Output the [x, y] coordinate of the center of the cell containing the given text.  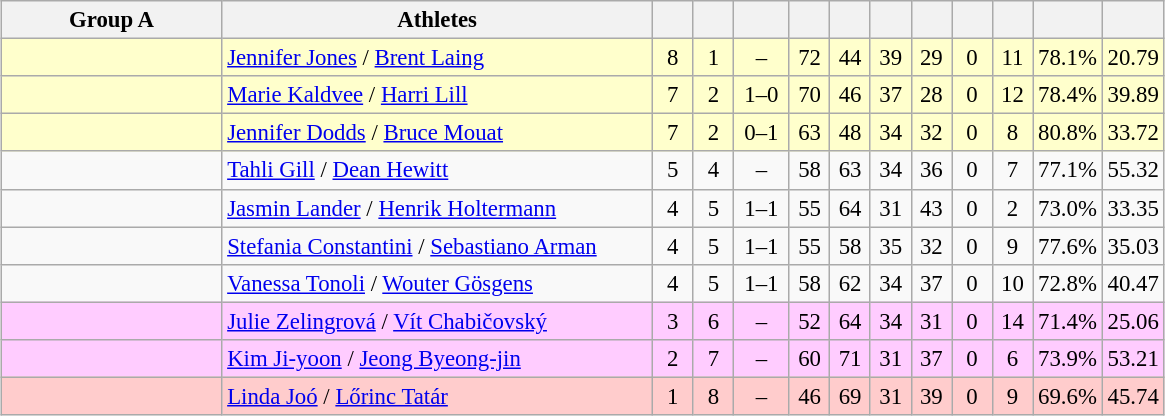
77.1% [1068, 170]
71 [850, 358]
14 [1012, 321]
73.0% [1068, 208]
72.8% [1068, 283]
60 [810, 358]
77.6% [1068, 246]
0–1 [762, 133]
39.89 [1133, 95]
73.9% [1068, 358]
28 [932, 95]
69 [850, 396]
Jennifer Jones / Brent Laing [438, 58]
1–0 [762, 95]
62 [850, 283]
48 [850, 133]
33.35 [1133, 208]
25.06 [1133, 321]
Jennifer Dodds / Bruce Mouat [438, 133]
3 [672, 321]
44 [850, 58]
52 [810, 321]
29 [932, 58]
80.8% [1068, 133]
70 [810, 95]
10 [1012, 283]
Jasmin Lander / Henrik Holtermann [438, 208]
36 [932, 170]
Tahli Gill / Dean Hewitt [438, 170]
55.32 [1133, 170]
20.79 [1133, 58]
33.72 [1133, 133]
Kim Ji-yoon / Jeong Byeong-jin [438, 358]
72 [810, 58]
71.4% [1068, 321]
Athletes [438, 20]
35 [890, 246]
43 [932, 208]
40.47 [1133, 283]
Marie Kaldvee / Harri Lill [438, 95]
69.6% [1068, 396]
Group A [112, 20]
Linda Joó / Lőrinc Tatár [438, 396]
53.21 [1133, 358]
11 [1012, 58]
12 [1012, 95]
Julie Zelingrová / Vít Chabičovský [438, 321]
78.4% [1068, 95]
Stefania Constantini / Sebastiano Arman [438, 246]
78.1% [1068, 58]
Vanessa Tonoli / Wouter Gösgens [438, 283]
35.03 [1133, 246]
45.74 [1133, 396]
